Locate the cell with the specified text and output its [x, y] center coordinate. 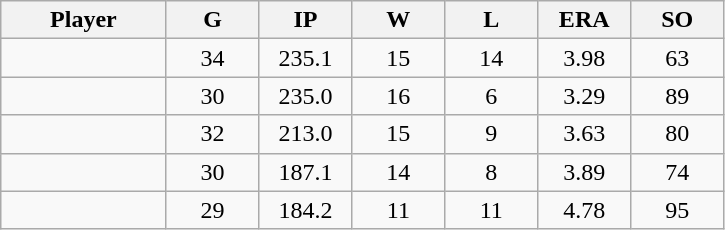
187.1 [306, 172]
L [492, 20]
184.2 [306, 210]
95 [678, 210]
89 [678, 96]
G [212, 20]
32 [212, 134]
235.0 [306, 96]
9 [492, 134]
W [398, 20]
Player [84, 20]
ERA [584, 20]
3.63 [584, 134]
3.98 [584, 58]
IP [306, 20]
3.29 [584, 96]
3.89 [584, 172]
16 [398, 96]
4.78 [584, 210]
80 [678, 134]
235.1 [306, 58]
SO [678, 20]
6 [492, 96]
63 [678, 58]
34 [212, 58]
29 [212, 210]
74 [678, 172]
8 [492, 172]
213.0 [306, 134]
